For the text-containing cell, return its midpoint in (x, y) coordinate format. 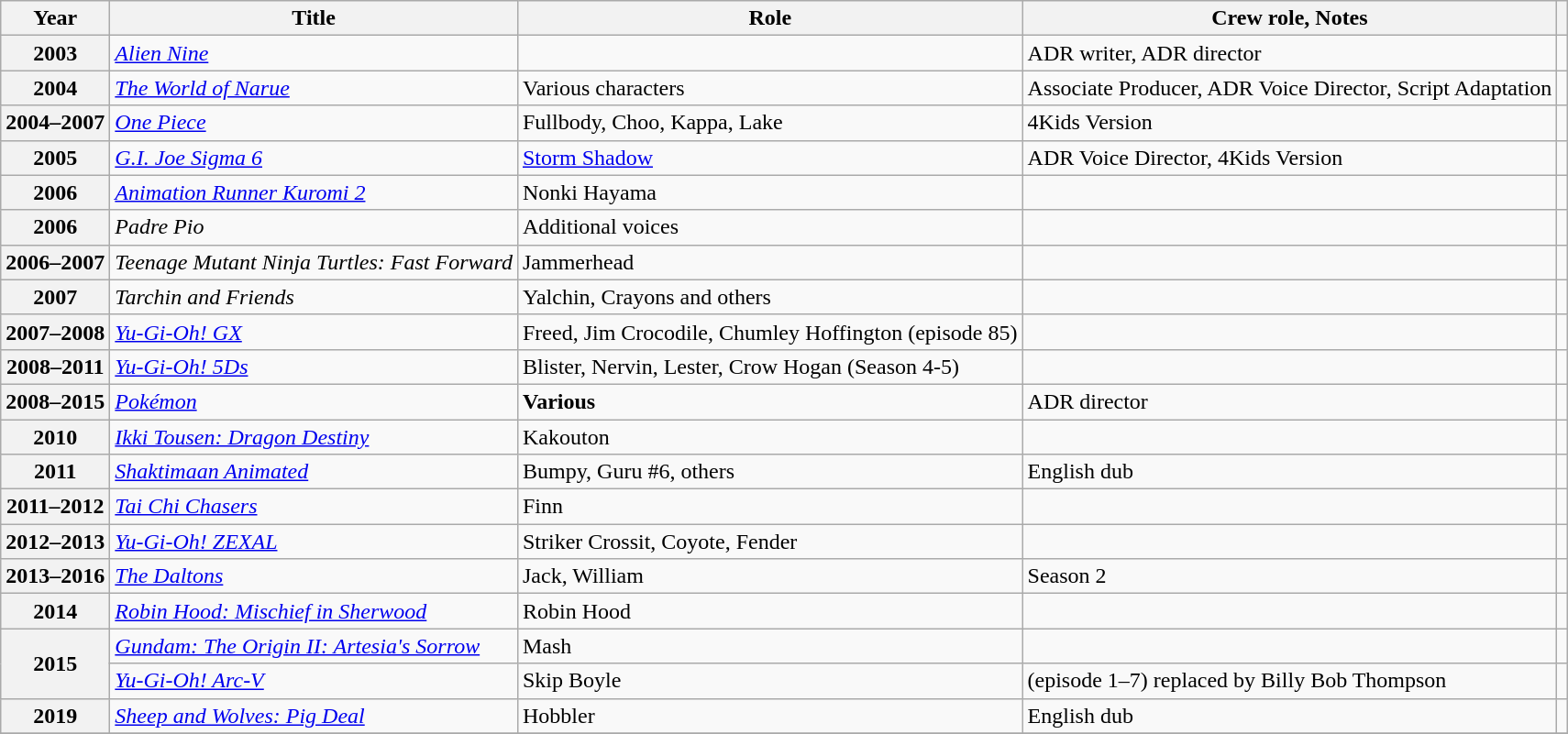
2013–2016 (55, 576)
2003 (55, 53)
Fullbody, Choo, Kappa, Lake (770, 123)
Shaktimaan Animated (314, 472)
4Kids Version (1289, 123)
Striker Crossit, Coyote, Fender (770, 542)
The World of Narue (314, 88)
G.I. Joe Sigma 6 (314, 158)
Pokémon (314, 401)
Robin Hood (770, 611)
2007–2008 (55, 332)
Yu-Gi-Oh! ZEXAL (314, 542)
Tai Chi Chasers (314, 507)
2015 (55, 663)
Yalchin, Crayons and others (770, 297)
2004 (55, 88)
2019 (55, 716)
2008–2015 (55, 401)
Nonki Hayama (770, 192)
Year (55, 18)
Associate Producer, ADR Voice Director, Script Adaptation (1289, 88)
Ikki Tousen: Dragon Destiny (314, 437)
Season 2 (1289, 576)
ADR writer, ADR director (1289, 53)
Title (314, 18)
Bumpy, Guru #6, others (770, 472)
Teenage Mutant Ninja Turtles: Fast Forward (314, 262)
ADR Voice Director, 4Kids Version (1289, 158)
2012–2013 (55, 542)
Jack, William (770, 576)
Additional voices (770, 227)
Yu-Gi-Oh! 5Ds (314, 367)
2010 (55, 437)
2008–2011 (55, 367)
Yu-Gi-Oh! Arc-V (314, 681)
Role (770, 18)
2011 (55, 472)
Robin Hood: Mischief in Sherwood (314, 611)
2006–2007 (55, 262)
Kakouton (770, 437)
Jammerhead (770, 262)
Gundam: The Origin II: Artesia's Sorrow (314, 646)
Alien Nine (314, 53)
Sheep and Wolves: Pig Deal (314, 716)
2014 (55, 611)
Tarchin and Friends (314, 297)
Finn (770, 507)
2005 (55, 158)
2007 (55, 297)
The Daltons (314, 576)
Freed, Jim Crocodile, Chumley Hoffington (episode 85) (770, 332)
2004–2007 (55, 123)
ADR director (1289, 401)
Padre Pio (314, 227)
Hobbler (770, 716)
Animation Runner Kuromi 2 (314, 192)
Mash (770, 646)
Storm Shadow (770, 158)
Various (770, 401)
Crew role, Notes (1289, 18)
Skip Boyle (770, 681)
Various characters (770, 88)
(episode 1–7) replaced by Billy Bob Thompson (1289, 681)
2011–2012 (55, 507)
Yu-Gi-Oh! GX (314, 332)
One Piece (314, 123)
Blister, Nervin, Lester, Crow Hogan (Season 4-5) (770, 367)
